Pinpoint the cell where the given text exists, returning its (X, Y) midpoint coordinate. 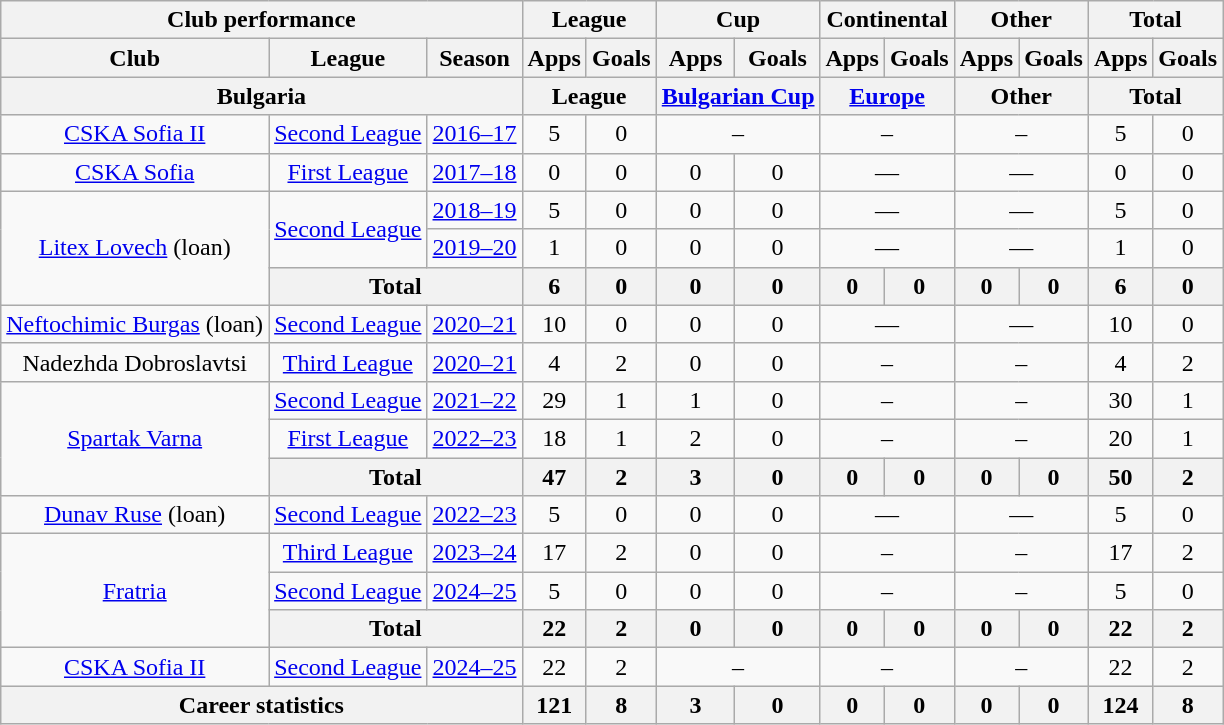
2023–24 (474, 553)
Europe (887, 96)
18 (554, 438)
CSKA Sofia (135, 172)
2017–18 (474, 172)
Career statistics (262, 705)
Dunav Ruse (loan) (135, 515)
2021–22 (474, 400)
50 (1120, 477)
Continental (887, 20)
Club (135, 58)
Nadezhda Dobroslavtsi (135, 362)
Fratria (135, 591)
2019–20 (474, 248)
20 (1120, 438)
Cup (738, 20)
30 (1120, 400)
Litex Lovech (loan) (135, 248)
Spartak Varna (135, 438)
124 (1120, 705)
47 (554, 477)
Neftochimic Burgas (loan) (135, 324)
Bulgaria (262, 96)
Bulgarian Cup (738, 96)
2016–17 (474, 134)
Season (474, 58)
121 (554, 705)
Club performance (262, 20)
29 (554, 400)
2018–19 (474, 210)
